Search for the cell housing the specified text and yield its [X, Y] center coordinate. 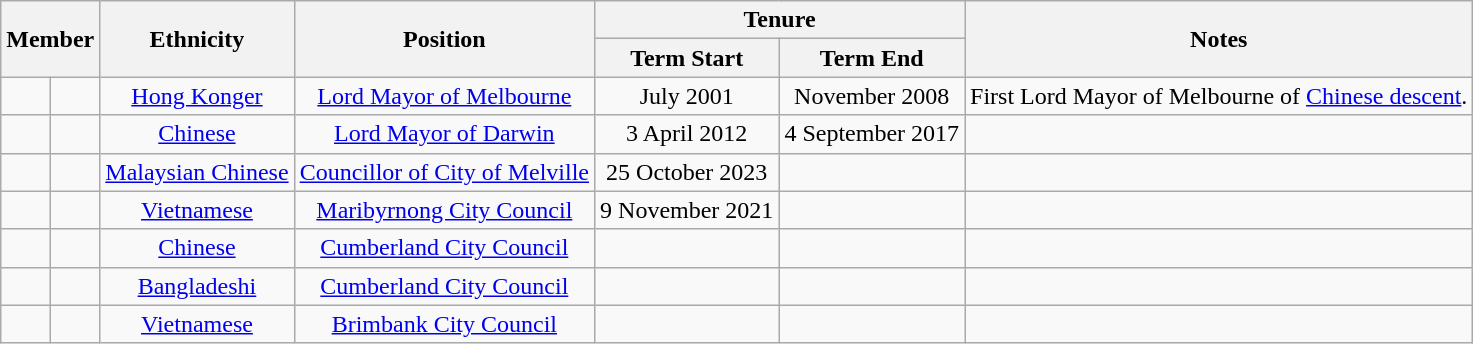
Bangladeshi [197, 286]
25 October 2023 [687, 172]
Lord Mayor of Melbourne [444, 96]
Lord Mayor of Darwin [444, 134]
Notes [1219, 39]
Term End [872, 58]
Maribyrnong City Council [444, 210]
Term Start [687, 58]
Brimbank City Council [444, 324]
9 November 2021 [687, 210]
Hong Konger [197, 96]
July 2001 [687, 96]
Member [50, 39]
3 April 2012 [687, 134]
November 2008 [872, 96]
First Lord Mayor of Melbourne of Chinese descent. [1219, 96]
Position [444, 39]
Councillor of City of Melville [444, 172]
Malaysian Chinese [197, 172]
Tenure [780, 20]
Ethnicity [197, 39]
4 September 2017 [872, 134]
